Output the (x, y) coordinate of the center of the cell containing the given text.  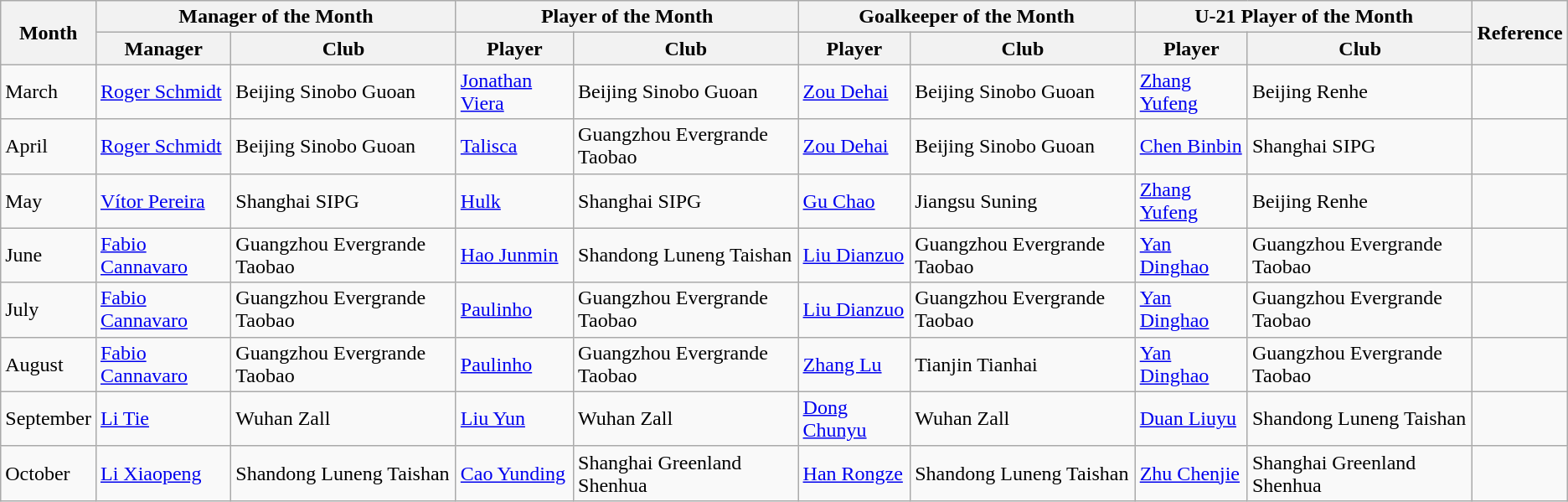
Hulk (514, 201)
Duan Liuyu (1191, 419)
Li Xiaopeng (162, 473)
Gu Chao (854, 201)
Zhang Lu (854, 364)
Jiangsu Suning (1023, 201)
March (49, 92)
Manager (162, 49)
August (49, 364)
April (49, 146)
U-21 Player of the Month (1303, 17)
Li Tie (162, 419)
Talisca (514, 146)
September (49, 419)
Vítor Pereira (162, 201)
June (49, 255)
Zhu Chenjie (1191, 473)
Tianjin Tianhai (1023, 364)
Chen Binbin (1191, 146)
Hao Junmin (514, 255)
Cao Yunding (514, 473)
Liu Yun (514, 419)
Goalkeeper of the Month (967, 17)
May (49, 201)
October (49, 473)
Jonathan Viera (514, 92)
Player of the Month (627, 17)
Dong Chunyu (854, 419)
Month (49, 33)
Reference (1519, 33)
Han Rongze (854, 473)
Manager of the Month (276, 17)
July (49, 310)
